Scan for the cell matching the given text and deliver its [x, y] coordinate at center. 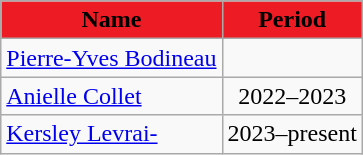
2023–present [292, 134]
Kersley Levrai- [112, 134]
Pierre-Yves Bodineau [112, 58]
Anielle Collet [112, 96]
2022–2023 [292, 96]
Name [112, 20]
Period [292, 20]
